Extract the (X, Y) coordinate from the center of the cell holding the provided text.  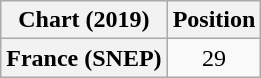
France (SNEP) (84, 58)
Position (214, 20)
29 (214, 58)
Chart (2019) (84, 20)
